Capture the cell that displays the provided text and extract its [x, y] central coordinate. 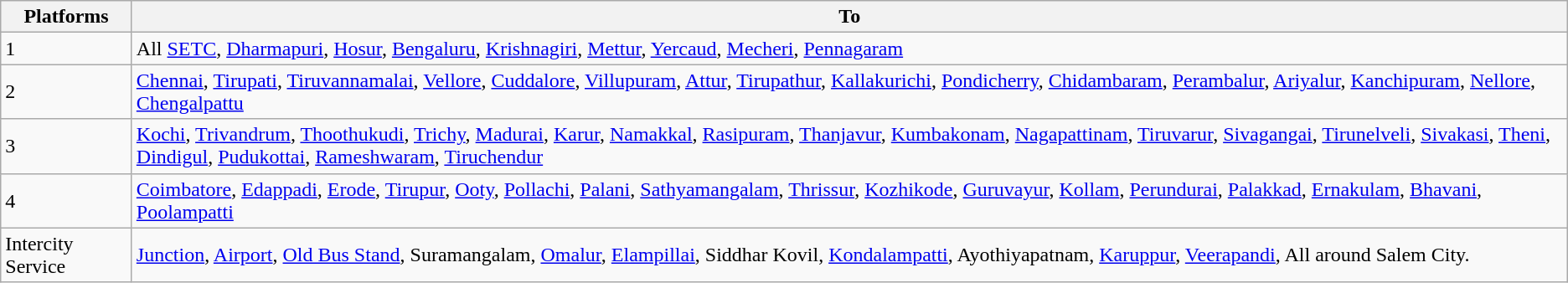
1 [67, 49]
Platforms [67, 17]
All SETC, Dharmapuri, Hosur, Bengaluru, Krishnagiri, Mettur, Yercaud, Mecheri, Pennagaram [849, 49]
Intercity Service [67, 255]
4 [67, 201]
To [849, 17]
2 [67, 92]
3 [67, 146]
